Return (X, Y) of the center of cell containing provided text 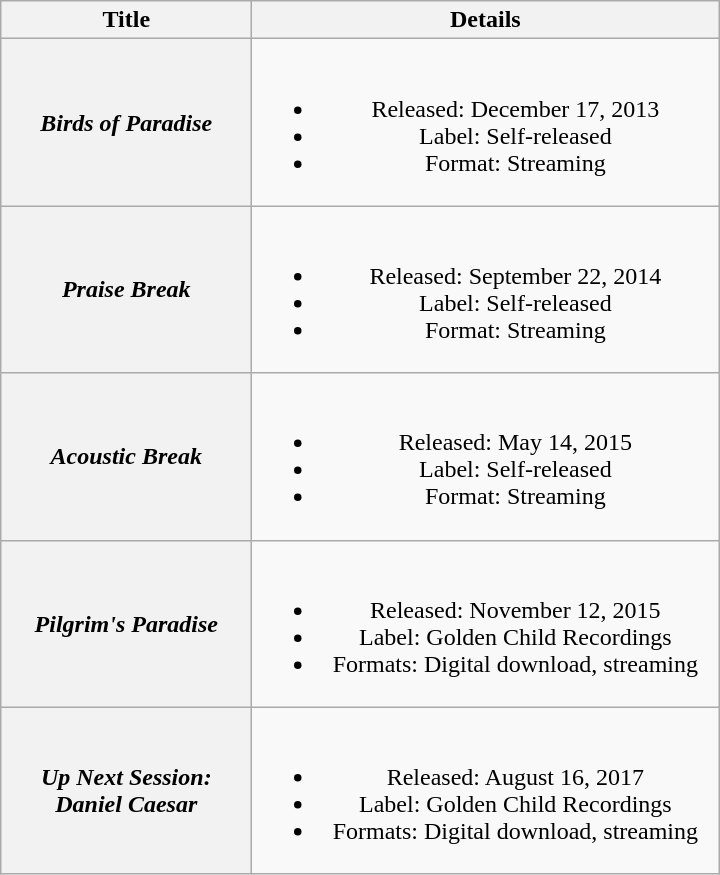
Pilgrim's Paradise (126, 624)
Released: December 17, 2013Label: Self-releasedFormat: Streaming (486, 122)
Title (126, 20)
Details (486, 20)
Released: May 14, 2015Label: Self-releasedFormat: Streaming (486, 456)
Released: September 22, 2014Label: Self-releasedFormat: Streaming (486, 290)
Praise Break (126, 290)
Birds of Paradise (126, 122)
Released: August 16, 2017Label: Golden Child RecordingsFormats: Digital download, streaming (486, 790)
Acoustic Break (126, 456)
Up Next Session: Daniel Caesar (126, 790)
Released: November 12, 2015Label: Golden Child RecordingsFormats: Digital download, streaming (486, 624)
